Search for the cell housing the specified text and yield its [X, Y] center coordinate. 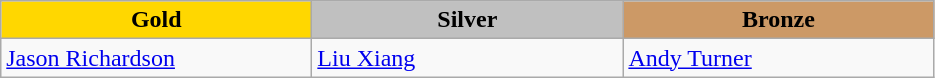
Bronze [778, 20]
Gold [156, 20]
Andy Turner [778, 58]
Silver [468, 20]
Liu Xiang [468, 58]
Jason Richardson [156, 58]
